Determine the [X, Y] coordinate at the center of the cell enclosing the given text.  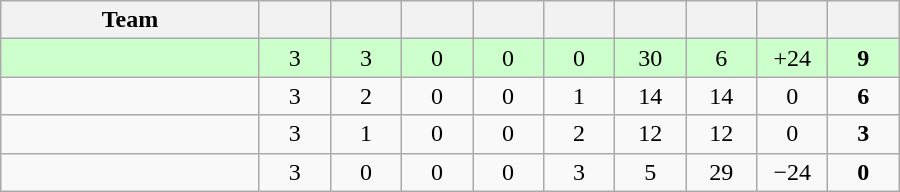
9 [864, 58]
+24 [792, 58]
5 [650, 172]
30 [650, 58]
29 [722, 172]
Team [130, 20]
−24 [792, 172]
